Return the [X, Y] coordinate for the center point of the cell that contains the specified text.  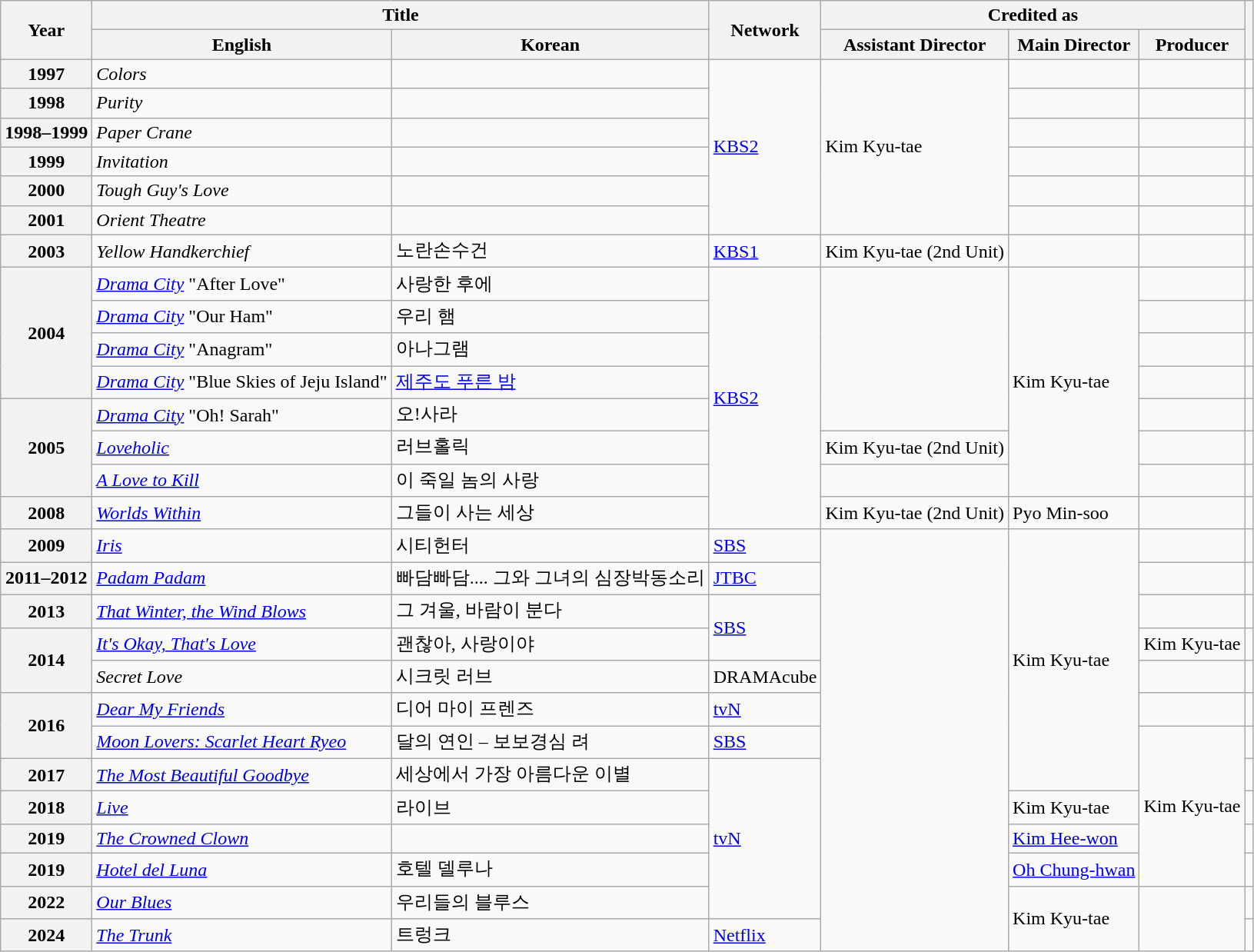
A Love to Kill [241, 480]
오!사라 [550, 415]
1997 [46, 74]
Hotel del Luna [241, 869]
2014 [46, 660]
제주도 푸른 밤 [550, 383]
우리들의 블루스 [550, 903]
우리 햄 [550, 317]
Secret Love [241, 677]
2024 [46, 935]
KBS1 [765, 251]
JTBC [765, 578]
Kim Hee-won [1074, 838]
세상에서 가장 아름다운 이별 [550, 775]
이 죽일 놈의 사랑 [550, 480]
시크릿 러브 [550, 677]
2018 [46, 807]
2001 [46, 220]
노란손수건 [550, 251]
1999 [46, 161]
Drama City "Our Ham" [241, 317]
Network [765, 30]
Drama City "After Love" [241, 285]
달의 연인 – 보보경심 려 [550, 743]
Oh Chung-hwan [1074, 869]
1998 [46, 103]
The Crowned Clown [241, 838]
English [241, 45]
Colors [241, 74]
빠담빠담.... 그와 그녀의 심장박동소리 [550, 578]
Drama City "Oh! Sarah" [241, 415]
Our Blues [241, 903]
2008 [46, 514]
트렁크 [550, 935]
2022 [46, 903]
괜찮아, 사랑이야 [550, 644]
그 겨울, 바람이 분다 [550, 611]
사랑한 후에 [550, 285]
Moon Lovers: Scarlet Heart Ryeo [241, 743]
Iris [241, 546]
Drama City "Anagram" [241, 349]
Title [401, 15]
It's Okay, That's Love [241, 644]
2003 [46, 251]
Producer [1192, 45]
Invitation [241, 161]
Year [46, 30]
Korean [550, 45]
Purity [241, 103]
2004 [46, 333]
디어 마이 프렌즈 [550, 709]
2011–2012 [46, 578]
Tough Guy's Love [241, 191]
2016 [46, 726]
2009 [46, 546]
The Trunk [241, 935]
Dear My Friends [241, 709]
The Most Beautiful Goodbye [241, 775]
그들이 사는 세상 [550, 514]
Padam Padam [241, 578]
2000 [46, 191]
Worlds Within [241, 514]
Paper Crane [241, 132]
러브홀릭 [550, 448]
Assistant Director [915, 45]
2017 [46, 775]
Yellow Handkerchief [241, 251]
Orient Theatre [241, 220]
아나그램 [550, 349]
DRAMAcube [765, 677]
Pyo Min-soo [1074, 514]
Loveholic [241, 448]
Live [241, 807]
Netflix [765, 935]
시티헌터 [550, 546]
1998–1999 [46, 132]
Drama City "Blue Skies of Jeju Island" [241, 383]
라이브 [550, 807]
호텔 델루나 [550, 869]
Credited as [1033, 15]
That Winter, the Wind Blows [241, 611]
Main Director [1074, 45]
2005 [46, 448]
2013 [46, 611]
